Pinpoint the cell where the given text exists, returning its (x, y) midpoint coordinate. 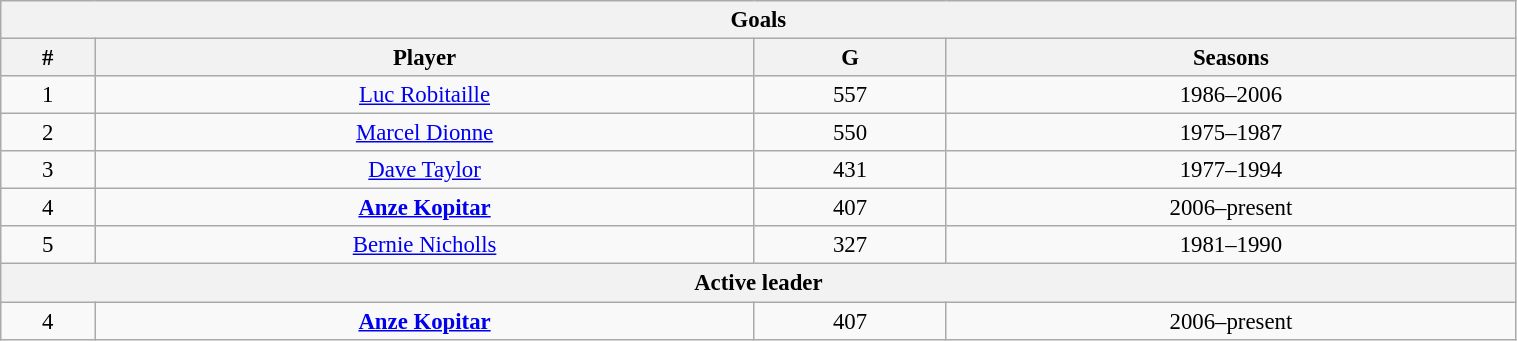
Dave Taylor (425, 170)
G (850, 58)
Active leader (758, 283)
5 (48, 245)
3 (48, 170)
Marcel Dionne (425, 133)
1977–1994 (1231, 170)
2 (48, 133)
Player (425, 58)
557 (850, 95)
1986–2006 (1231, 95)
1 (48, 95)
1975–1987 (1231, 133)
Luc Robitaille (425, 95)
Goals (758, 20)
1981–1990 (1231, 245)
# (48, 58)
327 (850, 245)
Seasons (1231, 58)
Bernie Nicholls (425, 245)
550 (850, 133)
431 (850, 170)
